Locate the cell with the specified text and output its [x, y] center coordinate. 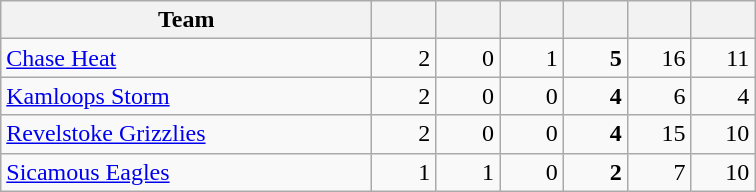
Chase Heat [186, 58]
Kamloops Storm [186, 96]
16 [659, 58]
Revelstoke Grizzlies [186, 134]
15 [659, 134]
6 [659, 96]
Sicamous Eagles [186, 172]
5 [595, 58]
Team [186, 20]
7 [659, 172]
11 [723, 58]
